Capture the cell that displays the provided text and extract its (x, y) central coordinate. 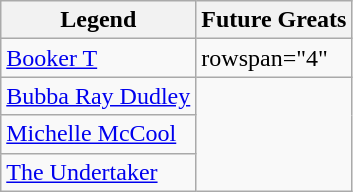
Future Greats (274, 20)
rowspan="4" (274, 58)
The Undertaker (98, 172)
Bubba Ray Dudley (98, 96)
Legend (98, 20)
Michelle McCool (98, 134)
Booker T (98, 58)
